For the text-containing cell, return its midpoint in (x, y) coordinate format. 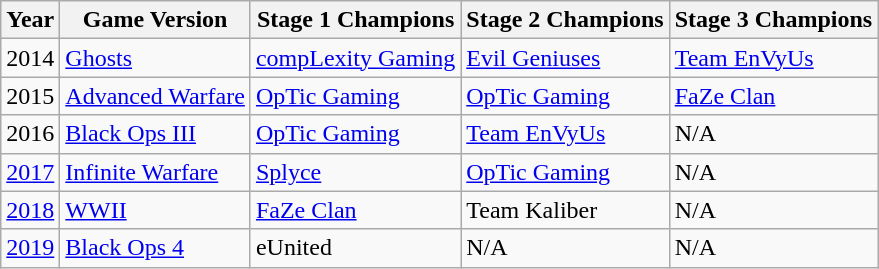
Black Ops III (156, 134)
2018 (30, 210)
Infinite Warfare (156, 172)
Stage 1 Champions (355, 20)
Evil Geniuses (565, 58)
Splyce (355, 172)
2015 (30, 96)
Team Kaliber (565, 210)
2019 (30, 248)
Stage 3 Champions (773, 20)
compLexity Gaming (355, 58)
Ghosts (156, 58)
Stage 2 Champions (565, 20)
Black Ops 4 (156, 248)
Advanced Warfare (156, 96)
2017 (30, 172)
Year (30, 20)
2014 (30, 58)
eUnited (355, 248)
2016 (30, 134)
Game Version (156, 20)
WWII (156, 210)
